Pinpoint the cell where the given text exists, returning its (X, Y) midpoint coordinate. 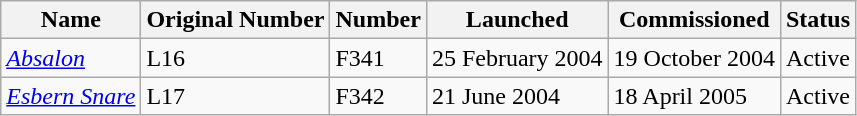
L17 (236, 96)
Absalon (71, 58)
21 June 2004 (517, 96)
Number (378, 20)
Original Number (236, 20)
Commissioned (694, 20)
Status (818, 20)
Launched (517, 20)
19 October 2004 (694, 58)
F341 (378, 58)
Esbern Snare (71, 96)
Name (71, 20)
18 April 2005 (694, 96)
25 February 2004 (517, 58)
L16 (236, 58)
F342 (378, 96)
